Detect which cell encompasses the target text, then output its [X, Y] center coordinate. 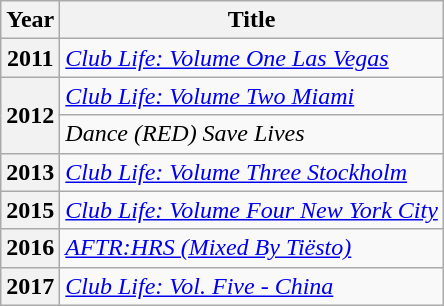
Club Life: Volume One Las Vegas [252, 58]
Dance (RED) Save Lives [252, 134]
Club Life: Volume Four New York City [252, 210]
2013 [30, 172]
Club Life: Volume Two Miami [252, 96]
Title [252, 20]
2011 [30, 58]
Club Life: Vol. Five - China [252, 286]
Year [30, 20]
Club Life: Volume Three Stockholm [252, 172]
AFTR:HRS (Mixed By Tiësto) [252, 248]
2015 [30, 210]
2016 [30, 248]
2012 [30, 115]
2017 [30, 286]
